Find where the given text appears and provide that cell's center as (x, y) coordinate. 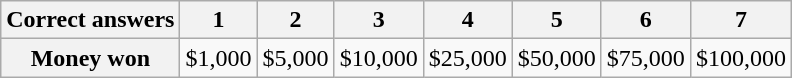
$10,000 (378, 58)
Money won (90, 58)
$50,000 (556, 58)
$25,000 (468, 58)
Correct answers (90, 20)
1 (218, 20)
$5,000 (296, 58)
4 (468, 20)
3 (378, 20)
$75,000 (646, 58)
5 (556, 20)
$100,000 (740, 58)
6 (646, 20)
$1,000 (218, 58)
7 (740, 20)
2 (296, 20)
